Locate the cell with the specified text and output its (X, Y) center coordinate. 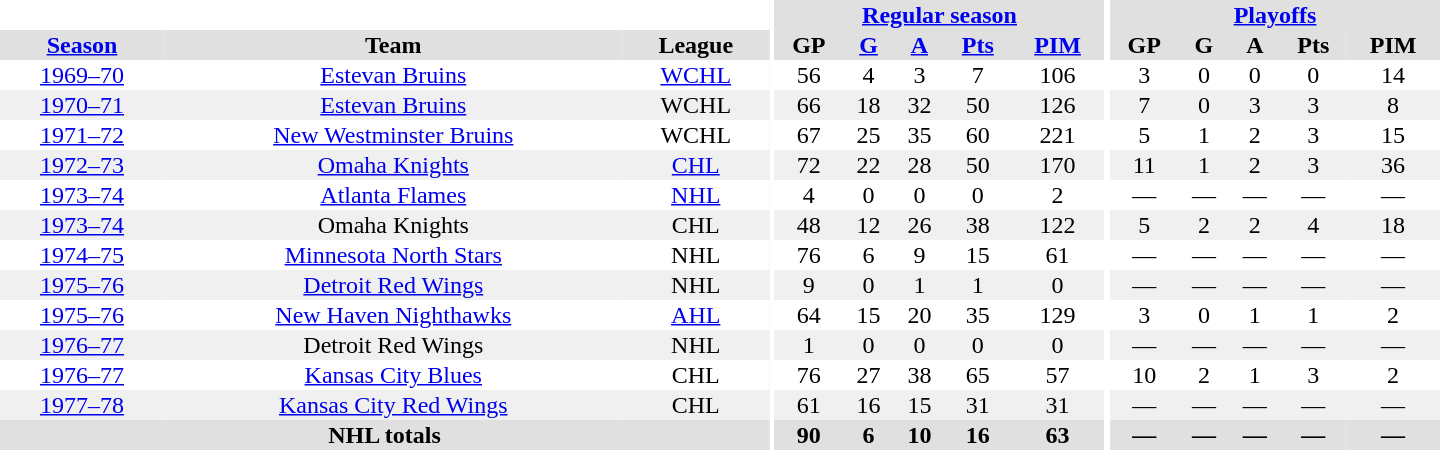
22 (868, 165)
1969–70 (82, 75)
65 (978, 375)
72 (809, 165)
1970–71 (82, 105)
20 (920, 315)
Minnesota North Stars (394, 255)
Kansas City Blues (394, 375)
1974–75 (82, 255)
Regular season (940, 15)
48 (809, 225)
170 (1058, 165)
57 (1058, 375)
25 (868, 135)
AHL (696, 315)
56 (809, 75)
28 (920, 165)
New Haven Nighthawks (394, 315)
Kansas City Red Wings (394, 405)
NHL totals (384, 435)
67 (809, 135)
106 (1058, 75)
126 (1058, 105)
Team (394, 45)
66 (809, 105)
122 (1058, 225)
Season (82, 45)
12 (868, 225)
League (696, 45)
32 (920, 105)
26 (920, 225)
64 (809, 315)
1977–78 (82, 405)
1971–72 (82, 135)
Atlanta Flames (394, 195)
Playoffs (1275, 15)
New Westminster Bruins (394, 135)
60 (978, 135)
14 (1393, 75)
8 (1393, 105)
36 (1393, 165)
129 (1058, 315)
90 (809, 435)
63 (1058, 435)
27 (868, 375)
1972–73 (82, 165)
221 (1058, 135)
11 (1144, 165)
